Scan for the cell matching the given text and deliver its (X, Y) coordinate at center. 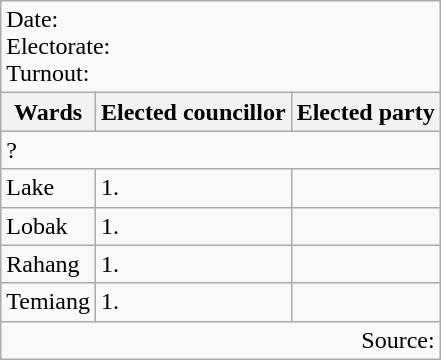
Temiang (48, 302)
Date: Electorate: Turnout: (220, 47)
Elected party (366, 112)
? (220, 150)
Elected councillor (193, 112)
Lobak (48, 226)
Wards (48, 112)
Rahang (48, 264)
Lake (48, 188)
Source: (220, 340)
